Find where the given text appears and provide that cell's center as (x, y) coordinate. 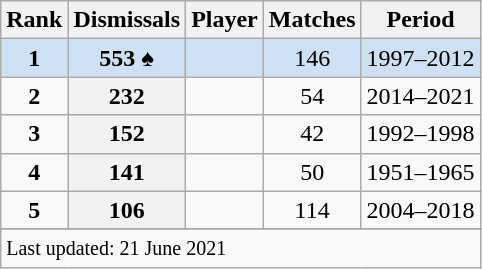
2 (34, 96)
1 (34, 58)
1951–1965 (420, 172)
232 (127, 96)
1992–1998 (420, 134)
5 (34, 210)
Rank (34, 20)
50 (312, 172)
Dismissals (127, 20)
553 ♠ (127, 58)
3 (34, 134)
Player (225, 20)
54 (312, 96)
Period (420, 20)
42 (312, 134)
1997–2012 (420, 58)
2014–2021 (420, 96)
106 (127, 210)
114 (312, 210)
141 (127, 172)
2004–2018 (420, 210)
146 (312, 58)
Matches (312, 20)
4 (34, 172)
152 (127, 134)
Last updated: 21 June 2021 (240, 248)
